Identify which cell holds the provided text, then report its [x, y] central coordinate. 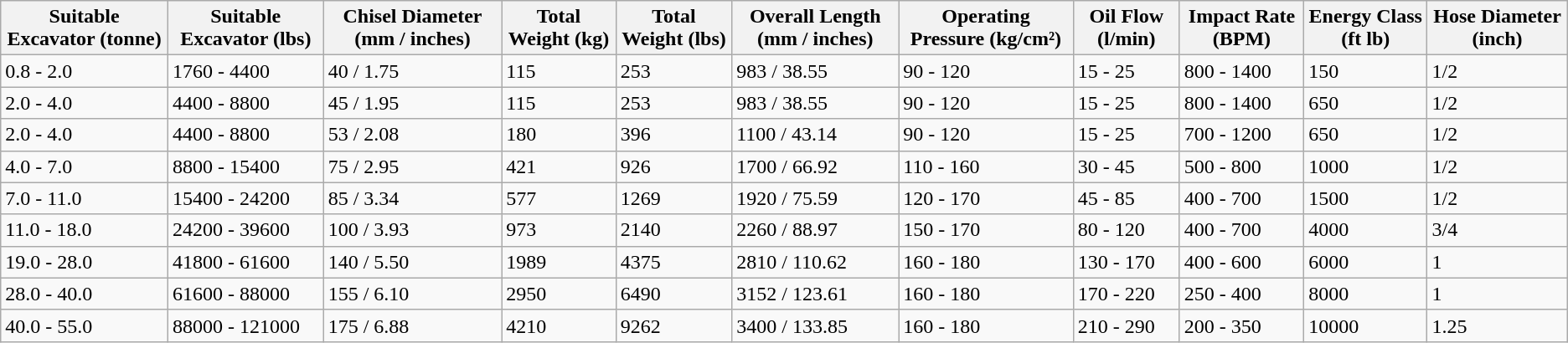
0.8 - 2.0 [85, 71]
6000 [1365, 262]
Suitable Excavator (tonne) [85, 28]
3400 / 133.85 [816, 325]
2810 / 110.62 [816, 262]
155 / 6.10 [412, 294]
88000 - 121000 [245, 325]
1760 - 4400 [245, 71]
6490 [673, 294]
170 - 220 [1126, 294]
421 [559, 166]
3/4 [1498, 230]
45 - 85 [1126, 198]
396 [673, 135]
9262 [673, 325]
1269 [673, 198]
Operating Pressure (kg/cm²) [986, 28]
24200 - 39600 [245, 230]
500 - 800 [1241, 166]
1500 [1365, 198]
2140 [673, 230]
Oil Flow (l/min) [1126, 28]
150 [1365, 71]
Energy Class (ft lb) [1365, 28]
2950 [559, 294]
8800 - 15400 [245, 166]
28.0 - 40.0 [85, 294]
41800 - 61600 [245, 262]
1000 [1365, 166]
130 - 170 [1126, 262]
175 / 6.88 [412, 325]
120 - 170 [986, 198]
40 / 1.75 [412, 71]
Suitable Excavator (lbs) [245, 28]
1100 / 43.14 [816, 135]
30 - 45 [1126, 166]
4.0 - 7.0 [85, 166]
80 - 120 [1126, 230]
61600 - 88000 [245, 294]
45 / 1.95 [412, 103]
926 [673, 166]
10000 [1365, 325]
53 / 2.08 [412, 135]
700 - 1200 [1241, 135]
400 - 600 [1241, 262]
Hose Diameter (inch) [1498, 28]
Chisel Diameter (mm / inches) [412, 28]
Total Weight (lbs) [673, 28]
Overall Length (mm / inches) [816, 28]
19.0 - 28.0 [85, 262]
3152 / 123.61 [816, 294]
40.0 - 55.0 [85, 325]
150 - 170 [986, 230]
577 [559, 198]
140 / 5.50 [412, 262]
11.0 - 18.0 [85, 230]
210 - 290 [1126, 325]
100 / 3.93 [412, 230]
8000 [1365, 294]
110 - 160 [986, 166]
7.0 - 11.0 [85, 198]
4210 [559, 325]
1700 / 66.92 [816, 166]
1.25 [1498, 325]
85 / 3.34 [412, 198]
1920 / 75.59 [816, 198]
15400 - 24200 [245, 198]
Impact Rate (BPM) [1241, 28]
4375 [673, 262]
4000 [1365, 230]
Total Weight (kg) [559, 28]
973 [559, 230]
75 / 2.95 [412, 166]
2260 / 88.97 [816, 230]
250 - 400 [1241, 294]
180 [559, 135]
200 - 350 [1241, 325]
1989 [559, 262]
